Extract the [X, Y] coordinate from the center of the cell holding the provided text.  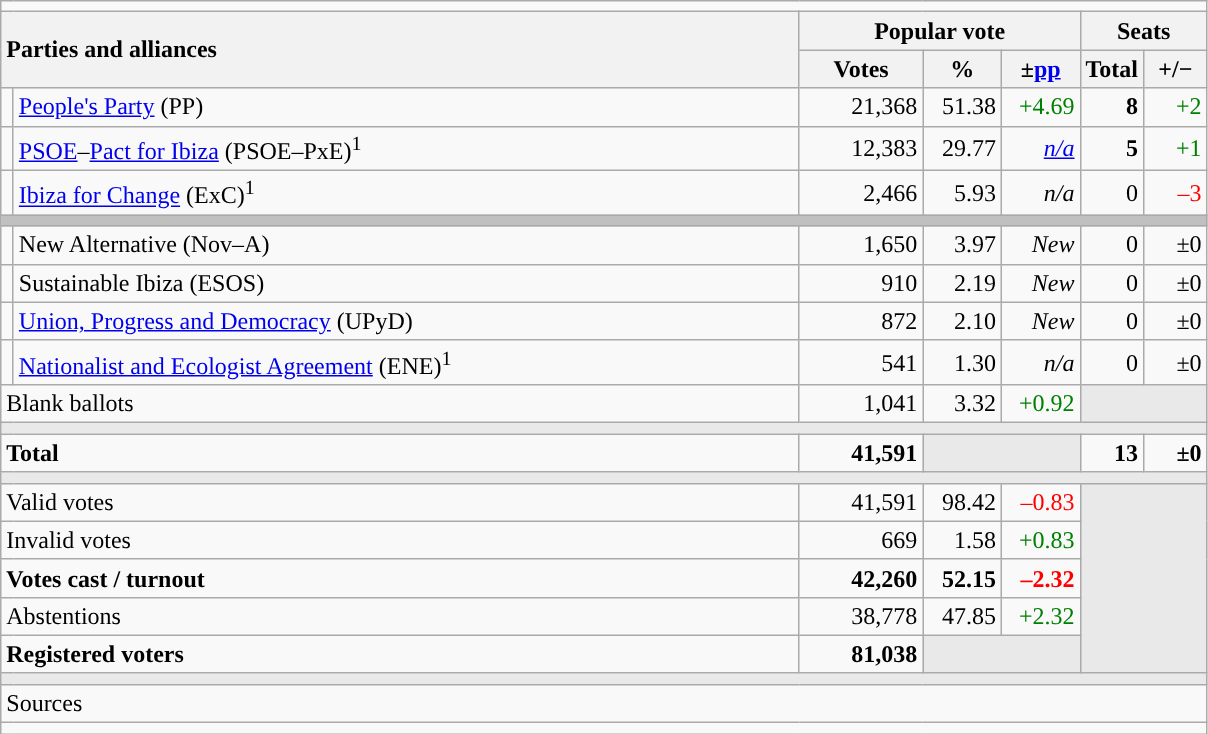
+/− [1176, 69]
5.93 [962, 194]
PSOE–Pact for Ibiza (PSOE–PxE)1 [406, 148]
1.30 [962, 362]
42,260 [861, 578]
+4.69 [1040, 107]
1,650 [861, 245]
Blank ballots [400, 404]
3.32 [962, 404]
81,038 [861, 654]
Union, Progress and Democracy (UPyD) [406, 321]
910 [861, 283]
Seats [1144, 31]
38,778 [861, 616]
13 [1112, 453]
1,041 [861, 404]
Votes cast / turnout [400, 578]
Invalid votes [400, 540]
2.10 [962, 321]
98.42 [962, 502]
21,368 [861, 107]
+1 [1176, 148]
Ibiza for Change (ExC)1 [406, 194]
Sustainable Ibiza (ESOS) [406, 283]
Parties and alliances [400, 50]
People's Party (PP) [406, 107]
1.58 [962, 540]
Valid votes [400, 502]
51.38 [962, 107]
2,466 [861, 194]
±pp [1040, 69]
% [962, 69]
29.77 [962, 148]
Registered voters [400, 654]
Nationalist and Ecologist Agreement (ENE)1 [406, 362]
8 [1112, 107]
12,383 [861, 148]
–3 [1176, 194]
+2 [1176, 107]
Votes [861, 69]
Sources [604, 704]
+0.83 [1040, 540]
541 [861, 362]
+2.32 [1040, 616]
47.85 [962, 616]
+0.92 [1040, 404]
3.97 [962, 245]
New Alternative (Nov–A) [406, 245]
872 [861, 321]
–2.32 [1040, 578]
2.19 [962, 283]
669 [861, 540]
Abstentions [400, 616]
Popular vote [940, 31]
5 [1112, 148]
52.15 [962, 578]
–0.83 [1040, 502]
